Pinpoint the cell where the given text exists, returning its (X, Y) midpoint coordinate. 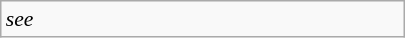
see (203, 19)
